Return [x, y] of the center of cell containing provided text 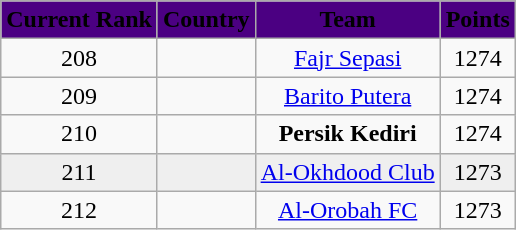
Al-Okhdood Club [348, 172]
211 [80, 172]
212 [80, 210]
210 [80, 134]
Al-Orobah FC [348, 210]
208 [80, 58]
Current Rank [80, 20]
Persik Kediri [348, 134]
Country [206, 20]
Team [348, 20]
Points [478, 20]
Fajr Sepasi [348, 58]
209 [80, 96]
Barito Putera [348, 96]
